Find where the given text appears and provide that cell's center as (x, y) coordinate. 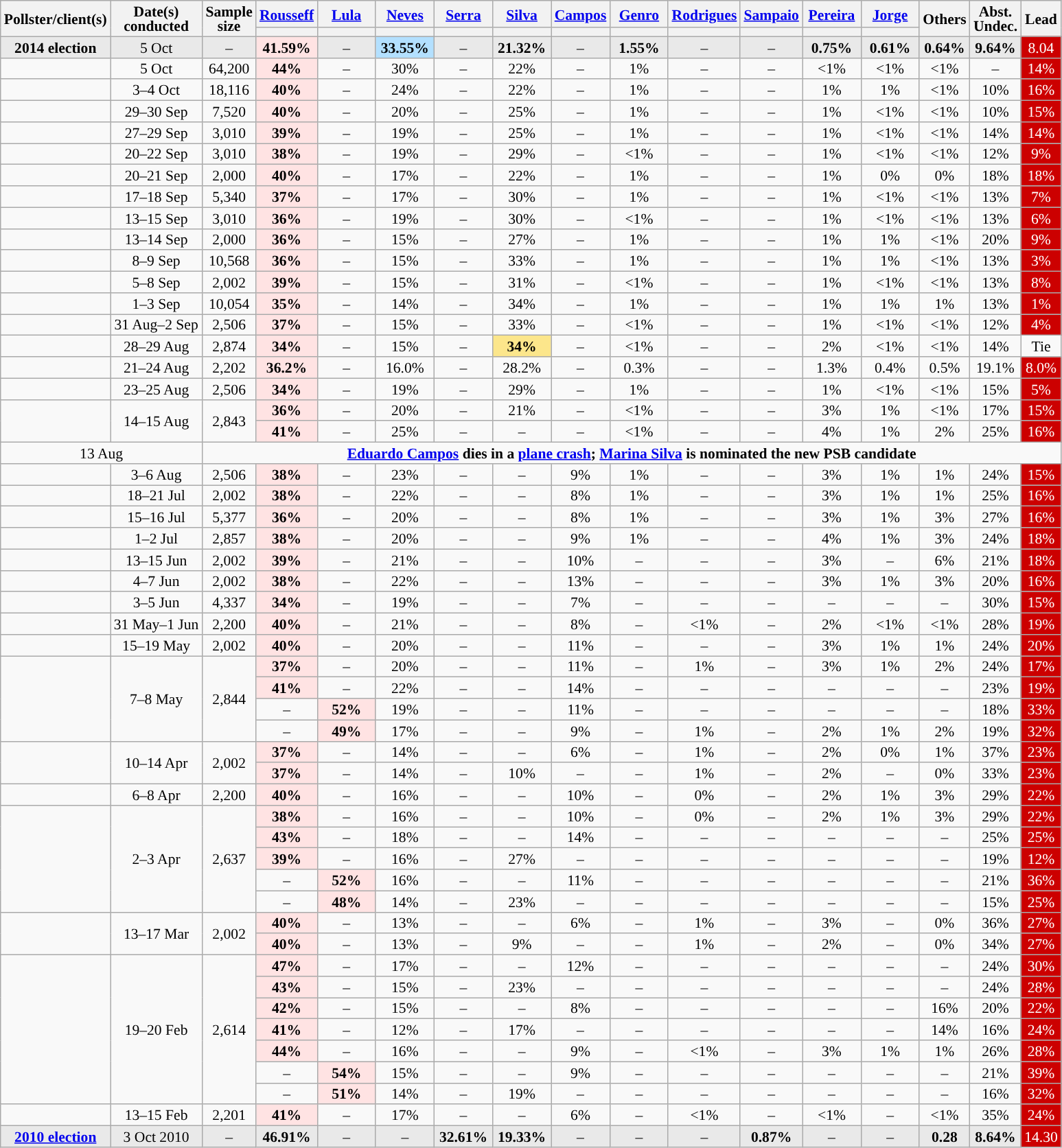
13–15 Sep (157, 218)
28–29 Aug (157, 346)
13 Aug (102, 453)
2,614 (229, 1030)
46.91% (287, 1136)
4,337 (229, 602)
Samplesize (229, 19)
3–4 Oct (157, 91)
2010 election (56, 1136)
Campos (581, 14)
5% (1041, 388)
31% (522, 283)
13–15 Jun (157, 560)
3 Oct 2010 (157, 1136)
0.4% (890, 368)
8–9 Sep (157, 261)
28.2% (522, 368)
Neves (405, 14)
Silva (522, 14)
Eduardo Campos dies in a plane crash; Marina Silva is nominated the new PSB candidate (632, 453)
36.2% (287, 368)
2,202 (229, 368)
3–5 Jun (157, 602)
2–3 Apr (157, 859)
2,857 (229, 538)
3–6 Aug (157, 475)
32.61% (463, 1136)
2,844 (229, 699)
8.64% (995, 1136)
13–14 Sep (157, 239)
14–15 Aug (157, 421)
26% (995, 1051)
0.28 (945, 1136)
Others (945, 19)
10–14 Apr (157, 762)
Serra (463, 14)
29–30 Sep (157, 111)
8.04 (1041, 47)
1.55% (638, 47)
Date(s)conducted (157, 19)
23–25 Aug (157, 388)
Genro (638, 14)
2014 election (56, 47)
19.1% (995, 368)
1.3% (832, 368)
21–24 Aug (157, 368)
21.32% (522, 47)
5–8 Sep (157, 283)
48% (346, 902)
0.3% (638, 368)
Rodrigues (704, 14)
Rousseff (287, 14)
20–22 Sep (157, 154)
13–15 Feb (157, 1116)
0.61% (890, 47)
7,520 (229, 111)
0.64% (945, 47)
41.59% (287, 47)
Pereira (832, 14)
47% (287, 966)
14.30 (1041, 1136)
2,201 (229, 1116)
2,843 (229, 421)
1–3 Sep (157, 303)
Lula (346, 14)
17–18 Sep (157, 196)
31 Aug–2 Sep (157, 325)
64,200 (229, 69)
54% (346, 1072)
Tie (1041, 346)
0.75% (832, 47)
18,116 (229, 91)
4–7 Jun (157, 581)
15–19 May (157, 645)
51% (346, 1094)
7–8 May (157, 699)
18–21 Jul (157, 495)
Abst.Undec. (995, 19)
Lead (1041, 19)
9.64% (995, 47)
2,874 (229, 346)
27–29 Sep (157, 133)
16.0% (405, 368)
8.0% (1041, 368)
0.5% (945, 368)
5,340 (229, 196)
5,377 (229, 517)
31 May–1 Jun (157, 624)
19–20 Feb (157, 1030)
10,054 (229, 303)
Sampaio (772, 14)
19.33% (522, 1136)
42% (287, 1009)
Jorge (890, 14)
0.87% (772, 1136)
13–17 Mar (157, 933)
2,637 (229, 859)
15–16 Jul (157, 517)
6–8 Apr (157, 795)
49% (346, 730)
10,568 (229, 261)
20–21 Sep (157, 176)
Pollster/client(s) (56, 19)
33.55% (405, 47)
1–2 Jul (157, 538)
